Determine the [X, Y] coordinate at the center of the cell enclosing the given text.  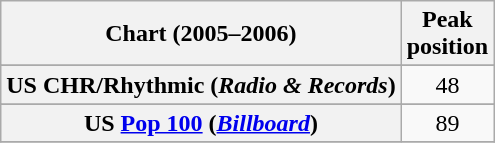
Chart (2005–2006) [201, 34]
US CHR/Rhythmic (Radio & Records) [201, 85]
89 [447, 123]
48 [447, 85]
Peakposition [447, 34]
US Pop 100 (Billboard) [201, 123]
